Return [x, y] of the center of cell containing provided text 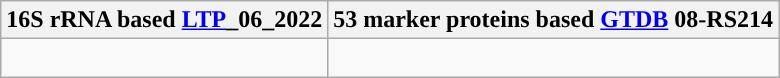
16S rRNA based LTP_06_2022 [164, 20]
53 marker proteins based GTDB 08-RS214 [554, 20]
